Return [x, y] of the center of cell containing provided text 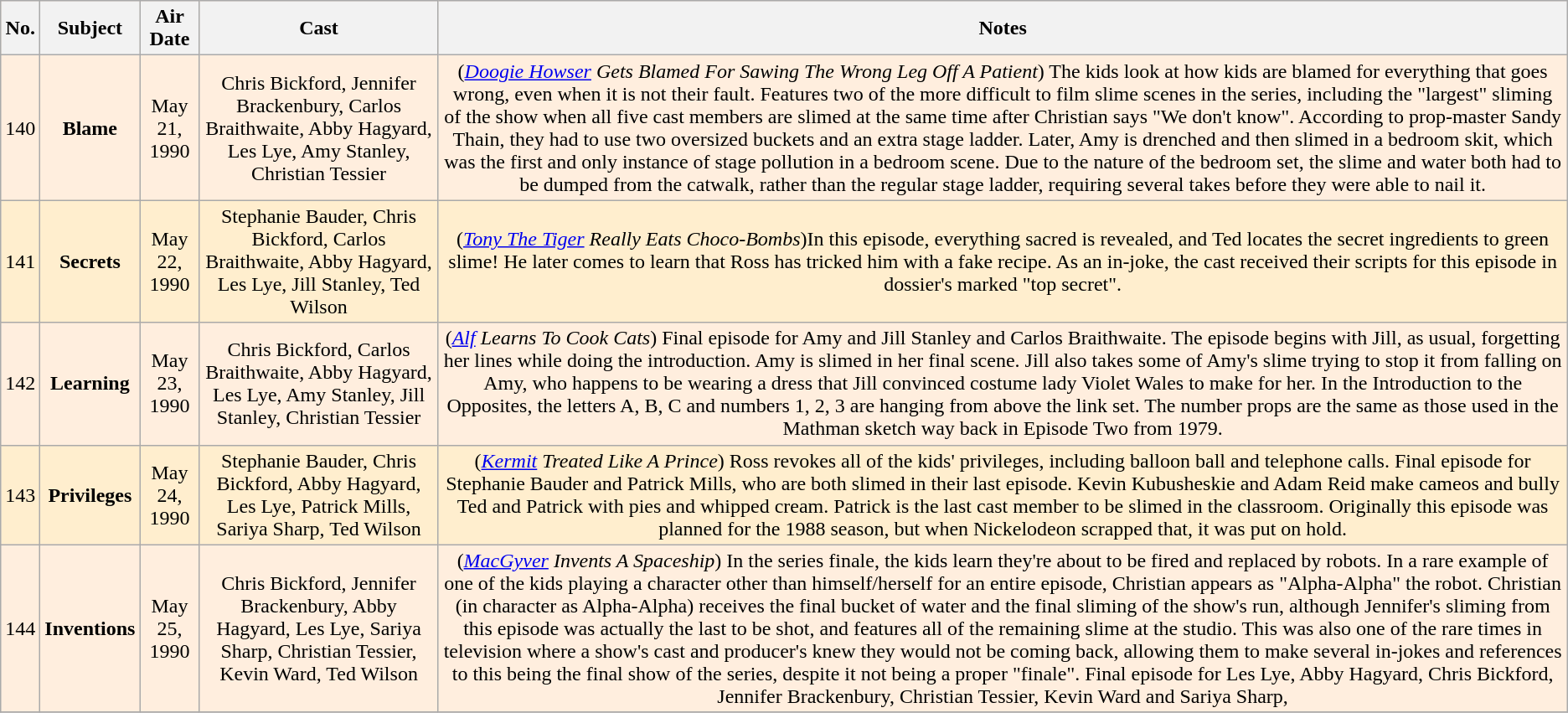
144 [20, 628]
Privileges [90, 494]
May 21, 1990 [169, 127]
Blame [90, 127]
Learning [90, 384]
140 [20, 127]
Subject [90, 28]
Stephanie Bauder, Chris Bickford, Abby Hagyard, Les Lye, Patrick Mills, Sariya Sharp, Ted Wilson [318, 494]
No. [20, 28]
141 [20, 261]
May 24, 1990 [169, 494]
Secrets [90, 261]
May 22, 1990 [169, 261]
Stephanie Bauder, Chris Bickford, Carlos Braithwaite, Abby Hagyard, Les Lye, Jill Stanley, Ted Wilson [318, 261]
Inventions [90, 628]
May 23, 1990 [169, 384]
Chris Bickford, Carlos Braithwaite, Abby Hagyard, Les Lye, Amy Stanley, Jill Stanley, Christian Tessier [318, 384]
Notes [1003, 28]
142 [20, 384]
Air Date [169, 28]
143 [20, 494]
May 25, 1990 [169, 628]
Chris Bickford, Jennifer Brackenbury, Abby Hagyard, Les Lye, Sariya Sharp, Christian Tessier, Kevin Ward, Ted Wilson [318, 628]
Chris Bickford, Jennifer Brackenbury, Carlos Braithwaite, Abby Hagyard, Les Lye, Amy Stanley, Christian Tessier [318, 127]
Cast [318, 28]
